Scan for the cell matching the given text and deliver its (x, y) coordinate at center. 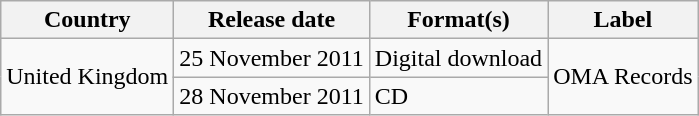
CD (458, 96)
25 November 2011 (272, 58)
Label (623, 20)
OMA Records (623, 77)
Digital download (458, 58)
Format(s) (458, 20)
Country (88, 20)
Release date (272, 20)
28 November 2011 (272, 96)
United Kingdom (88, 77)
